Capture the cell that displays the provided text and extract its (x, y) central coordinate. 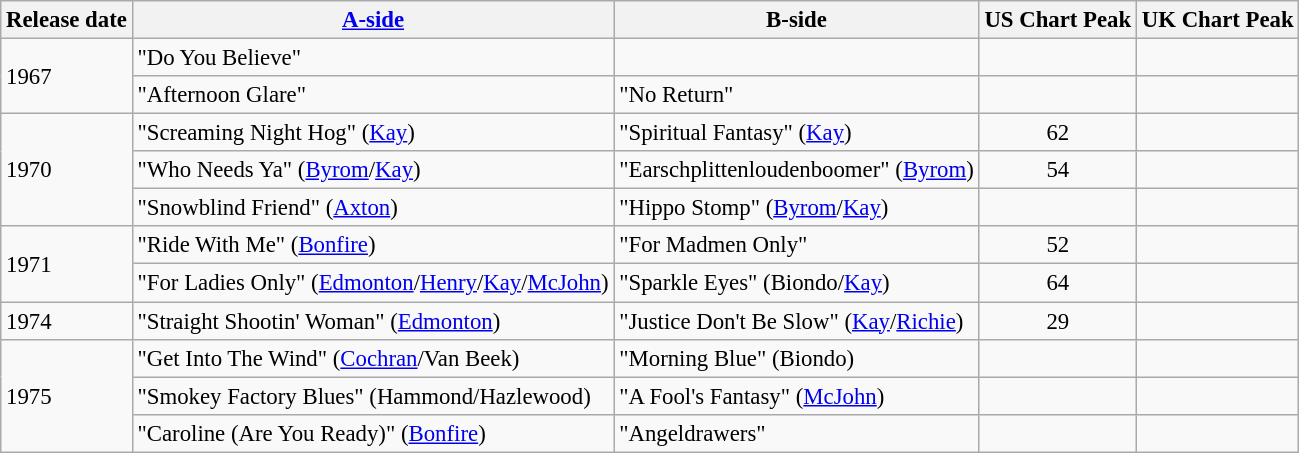
54 (1058, 170)
"Who Needs Ya" (Byrom/Kay) (373, 170)
US Chart Peak (1058, 20)
"Sparkle Eyes" (Biondo/Kay) (796, 283)
"Get Into The Wind" (Cochran/Van Beek) (373, 358)
"Snowblind Friend" (Axton) (373, 208)
"Justice Don't Be Slow" (Kay/Richie) (796, 321)
"Ride With Me" (Bonfire) (373, 245)
"No Return" (796, 95)
"A Fool's Fantasy" (McJohn) (796, 396)
"For Madmen Only" (796, 245)
"Screaming Night Hog" (Kay) (373, 133)
"Do You Believe" (373, 58)
"Afternoon Glare" (373, 95)
1971 (66, 264)
"Straight Shootin' Woman" (Edmonton) (373, 321)
"Earschplittenloudenboomer" (Byrom) (796, 170)
1974 (66, 321)
"Caroline (Are You Ready)" (Bonfire) (373, 433)
"Hippo Stomp" (Byrom/Kay) (796, 208)
"Smokey Factory Blues" (Hammond/Hazlewood) (373, 396)
"Spiritual Fantasy" (Kay) (796, 133)
52 (1058, 245)
A-side (373, 20)
UK Chart Peak (1217, 20)
Release date (66, 20)
62 (1058, 133)
1975 (66, 396)
29 (1058, 321)
64 (1058, 283)
"Angeldrawers" (796, 433)
"Morning Blue" (Biondo) (796, 358)
"For Ladies Only" (Edmonton/Henry/Kay/McJohn) (373, 283)
B-side (796, 20)
1967 (66, 76)
1970 (66, 170)
